Pinpoint the cell where the given text exists, returning its (x, y) midpoint coordinate. 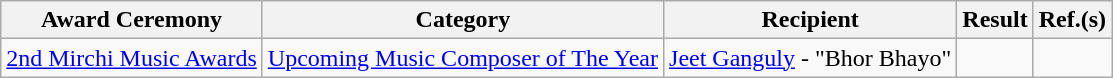
Award Ceremony (132, 20)
2nd Mirchi Music Awards (132, 58)
Jeet Ganguly - "Bhor Bhayo" (810, 58)
Result (995, 20)
Ref.(s) (1072, 20)
Category (462, 20)
Recipient (810, 20)
Upcoming Music Composer of The Year (462, 58)
